Return (X, Y) of the center of cell containing provided text 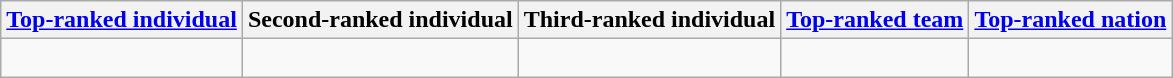
Top-ranked nation (1070, 20)
Top-ranked team (875, 20)
Second-ranked individual (380, 20)
Third-ranked individual (649, 20)
Top-ranked individual (122, 20)
